From the cell containing the given text, extract its center point as [x, y] coordinate. 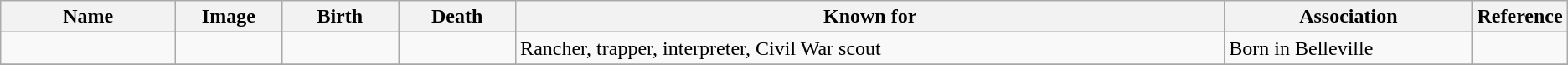
Known for [870, 17]
Name [89, 17]
Rancher, trapper, interpreter, Civil War scout [870, 48]
Reference [1519, 17]
Association [1349, 17]
Born in Belleville [1349, 48]
Image [229, 17]
Birth [340, 17]
Death [457, 17]
